Locate the cell with the specified text and output its [X, Y] center coordinate. 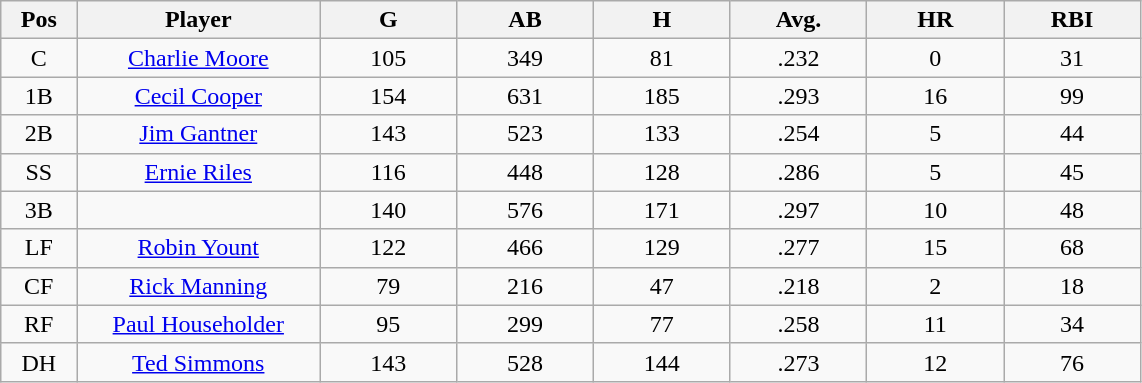
.254 [798, 134]
79 [388, 286]
77 [662, 324]
Ernie Riles [198, 172]
G [388, 20]
185 [662, 96]
349 [526, 58]
466 [526, 248]
Jim Gantner [198, 134]
122 [388, 248]
H [662, 20]
.218 [798, 286]
171 [662, 210]
105 [388, 58]
144 [662, 362]
LF [39, 248]
.277 [798, 248]
.286 [798, 172]
2B [39, 134]
45 [1072, 172]
Pos [39, 20]
631 [526, 96]
Robin Yount [198, 248]
2 [936, 286]
Rick Manning [198, 286]
AB [526, 20]
RF [39, 324]
.293 [798, 96]
10 [936, 210]
.273 [798, 362]
48 [1072, 210]
Ted Simmons [198, 362]
16 [936, 96]
44 [1072, 134]
216 [526, 286]
76 [1072, 362]
116 [388, 172]
DH [39, 362]
15 [936, 248]
34 [1072, 324]
12 [936, 362]
31 [1072, 58]
18 [1072, 286]
Charlie Moore [198, 58]
140 [388, 210]
Cecil Cooper [198, 96]
576 [526, 210]
129 [662, 248]
448 [526, 172]
299 [526, 324]
.232 [798, 58]
SS [39, 172]
11 [936, 324]
3B [39, 210]
CF [39, 286]
Paul Householder [198, 324]
1B [39, 96]
95 [388, 324]
0 [936, 58]
47 [662, 286]
Avg. [798, 20]
128 [662, 172]
523 [526, 134]
99 [1072, 96]
.297 [798, 210]
154 [388, 96]
RBI [1072, 20]
.258 [798, 324]
528 [526, 362]
68 [1072, 248]
Player [198, 20]
C [39, 58]
HR [936, 20]
133 [662, 134]
81 [662, 58]
